Identify which cell holds the provided text, then report its [x, y] central coordinate. 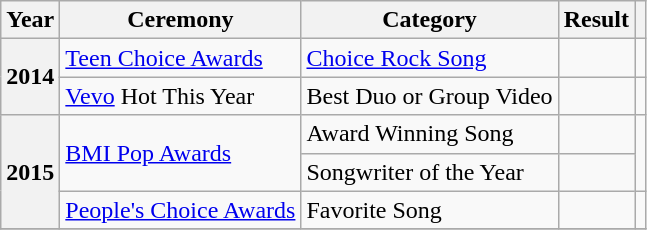
Result [596, 20]
Best Duo or Group Video [430, 96]
2015 [30, 172]
Year [30, 20]
Favorite Song [430, 210]
BMI Pop Awards [180, 153]
Vevo Hot This Year [180, 96]
Award Winning Song [430, 134]
People's Choice Awards [180, 210]
Category [430, 20]
Ceremony [180, 20]
2014 [30, 77]
Songwriter of the Year [430, 172]
Teen Choice Awards [180, 58]
Choice Rock Song [430, 58]
